Provide the [X, Y] coordinate of the cell's center where the given text is located.  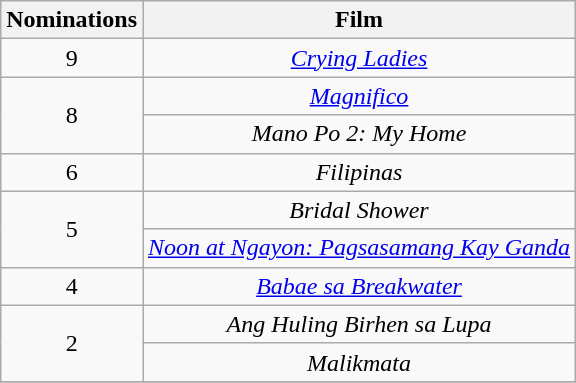
Ang Huling Birhen sa Lupa [358, 324]
Babae sa Breakwater [358, 286]
Magnifico [358, 96]
Nominations [72, 20]
Film [358, 20]
Crying Ladies [358, 58]
Malikmata [358, 362]
2 [72, 343]
Bridal Shower [358, 210]
Mano Po 2: My Home [358, 134]
5 [72, 229]
4 [72, 286]
8 [72, 115]
9 [72, 58]
Filipinas [358, 172]
Noon at Ngayon: Pagsasamang Kay Ganda [358, 248]
6 [72, 172]
